Determine the (x, y) coordinate at the center of the cell enclosing the given text.  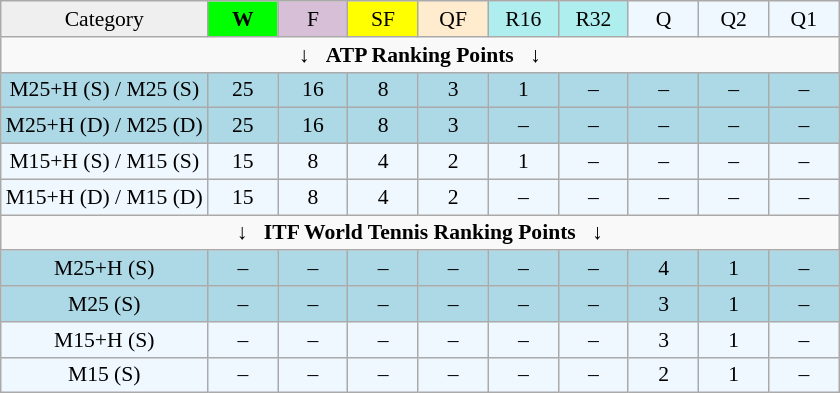
M15+H (S) (104, 340)
Q1 (804, 19)
↓ ITF World Tennis Ranking Points ↓ (420, 233)
M25+H (D) / M25 (D) (104, 126)
M15+H (D) / M15 (D) (104, 197)
M25+H (S) / M25 (S) (104, 90)
Q2 (734, 19)
F (313, 19)
R16 (523, 19)
W (243, 19)
SF (383, 19)
↓ ATP Ranking Points ↓ (420, 55)
M25+H (S) (104, 269)
Category (104, 19)
QF (453, 19)
M15 (S) (104, 375)
Q (663, 19)
M25 (S) (104, 304)
R32 (593, 19)
M15+H (S) / M15 (S) (104, 162)
